Scan for the cell matching the given text and deliver its (x, y) coordinate at center. 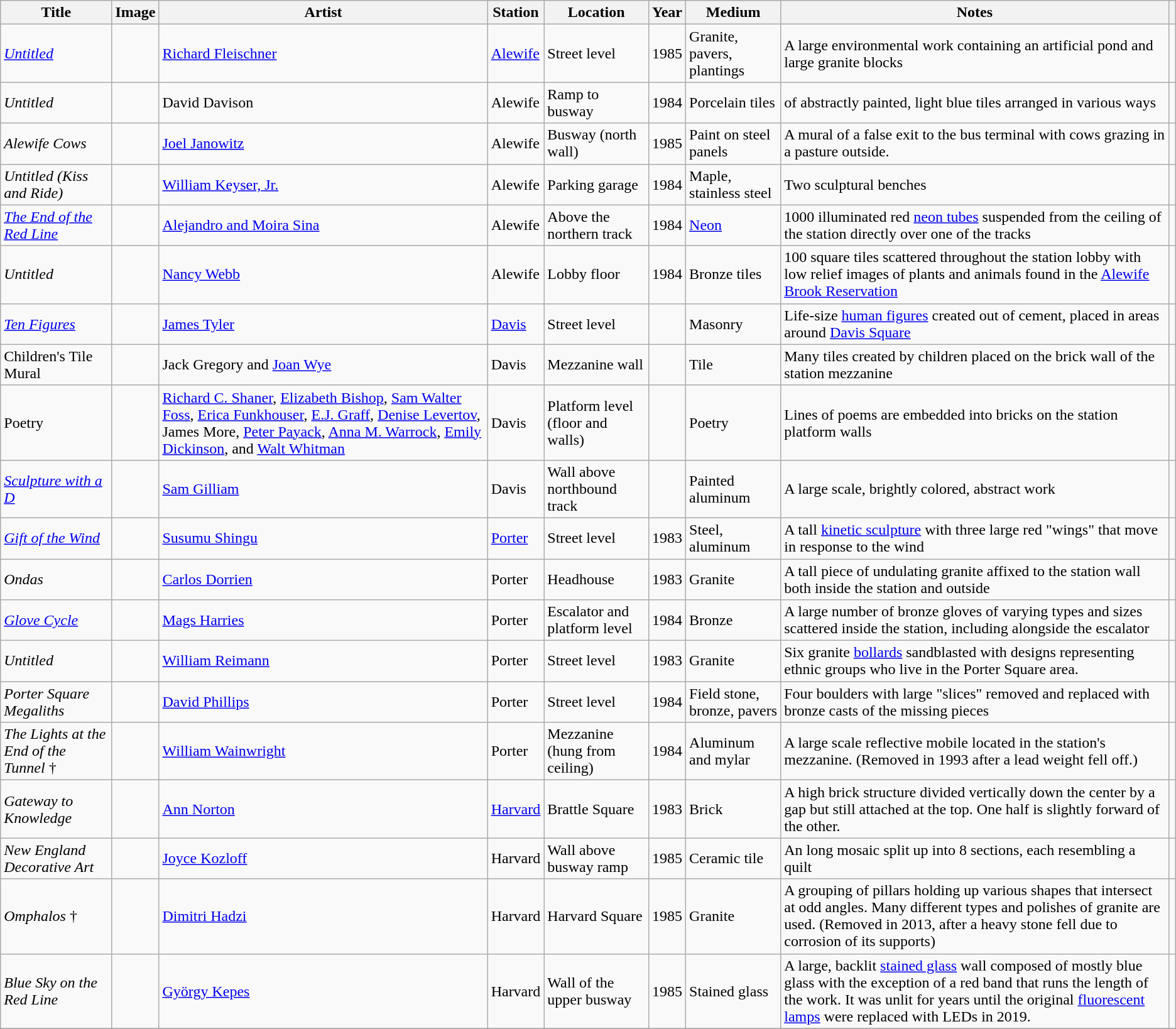
Wall of the upper busway (597, 991)
David Davison (323, 103)
of abstractly painted, light blue tiles arranged in various ways (975, 103)
Station (516, 13)
Parking garage (597, 185)
Title (57, 13)
Two sculptural benches (975, 185)
A tall piece of undulating granite affixed to the station wall both inside the station and outside (975, 579)
Painted aluminum (734, 489)
Stained glass (734, 991)
Ten Figures (57, 324)
100 square tiles scattered throughout the station lobby with low relief images of plants and animals found in the Alewife Brook Reservation (975, 275)
Susumu Shingu (323, 538)
William Keyser, Jr. (323, 185)
Ceramic tile (734, 858)
Dimitri Hadzi (323, 916)
Alejandro and Moira Sina (323, 225)
Joyce Kozloff (323, 858)
Carlos Dorrien (323, 579)
Medium (734, 13)
New England Decorative Art (57, 858)
Four boulders with large "slices" removed and replaced with bronze casts of the missing pieces (975, 702)
The End of the Red Line (57, 225)
The Lights at the End of the Tunnel † (57, 751)
Escalator and platform level (597, 621)
A large number of bronze gloves of varying types and sizes scattered inside the station, including alongside the escalator (975, 621)
William Reimann (323, 661)
A large environmental work containing an artificial pond and large granite blocks (975, 53)
A tall kinetic sculpture with three large red "wings" that move in response to the wind (975, 538)
Field stone, bronze, pavers (734, 702)
Joel Janowitz (323, 143)
An long mosaic split up into 8 sections, each resembling a quilt (975, 858)
Tile (734, 364)
Lobby floor (597, 275)
Bronze tiles (734, 275)
Porcelain tiles (734, 103)
Wall above northbound track (597, 489)
Jack Gregory and Joan Wye (323, 364)
Children's Tile Mural (57, 364)
Porter Square Megaliths (57, 702)
Six granite bollards sandblasted with designs representing ethnic groups who live in the Porter Square area. (975, 661)
Life-size human figures created out of cement, placed in areas around Davis Square (975, 324)
Above the northern track (597, 225)
Brattle Square (597, 809)
Gateway to Knowledge (57, 809)
Sam Gilliam (323, 489)
Gift of the Wind (57, 538)
Mezzanine wall (597, 364)
Mezzanine (hung from ceiling) (597, 751)
James Tyler (323, 324)
Aluminum and mylar (734, 751)
Masonry (734, 324)
Headhouse (597, 579)
David Phillips (323, 702)
Mags Harries (323, 621)
György Kepes (323, 991)
Paint on steel panels (734, 143)
Many tiles created by children placed on the brick wall of the station mezzanine (975, 364)
Omphalos † (57, 916)
Glove Cycle (57, 621)
Busway (north wall) (597, 143)
Wall above busway ramp (597, 858)
A large scale reflective mobile located in the station's mezzanine. (Removed in 1993 after a lead weight fell off.) (975, 751)
Sculpture with a D (57, 489)
Steel, aluminum (734, 538)
A high brick structure divided vertically down the center by a gap but still attached at the top. One half is slightly forward of the other. (975, 809)
Lines of poems are embedded into bricks on the station platform walls (975, 422)
Ondas (57, 579)
Granite, pavers, plantings (734, 53)
Richard Fleischner (323, 53)
A large scale, brightly colored, abstract work (975, 489)
Alewife Cows (57, 143)
Location (597, 13)
Year (667, 13)
Ann Norton (323, 809)
Harvard Square (597, 916)
Image (136, 13)
A mural of a false exit to the bus terminal with cows grazing in a pasture outside. (975, 143)
Brick (734, 809)
Ramp to busway (597, 103)
Platform level (floor and walls) (597, 422)
Notes (975, 13)
Blue Sky on the Red Line (57, 991)
Nancy Webb (323, 275)
William Wainwright (323, 751)
Artist (323, 13)
1000 illuminated red neon tubes suspended from the ceiling of the station directly over one of the tracks (975, 225)
Bronze (734, 621)
Neon (734, 225)
Maple, stainless steel (734, 185)
Untitled (Kiss and Ride) (57, 185)
